Return (X, Y) of the center of cell containing provided text 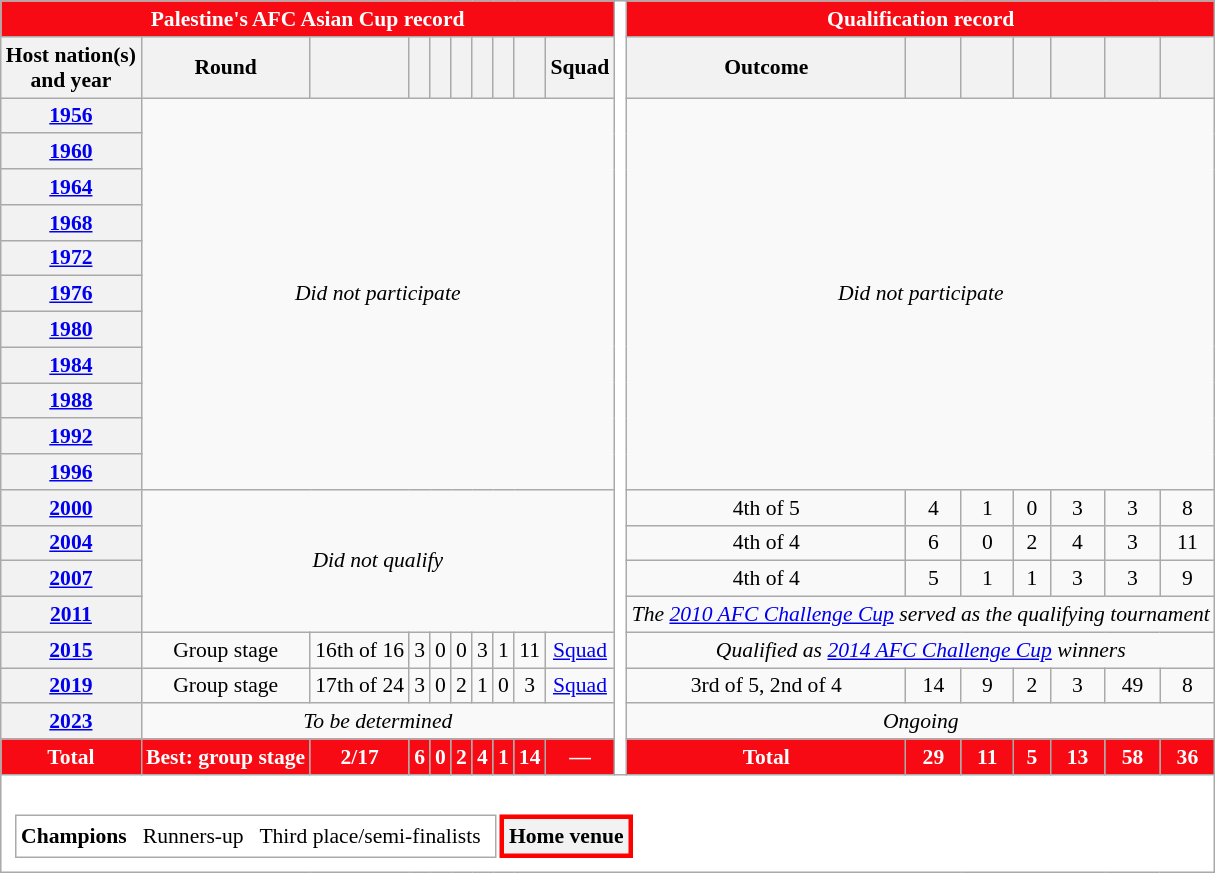
1968 (71, 223)
2023 (71, 722)
Champions Runners-up Third place/semi-finalists Home venue (608, 824)
Outcome (766, 68)
1976 (71, 294)
Home venue (566, 836)
49 (1132, 686)
Qualified as 2014 AFC Challenge Cup winners (921, 650)
2000 (71, 508)
1996 (71, 472)
— (580, 757)
16th of 16 (360, 650)
1992 (71, 437)
2015 (71, 650)
Qualification record (921, 19)
Did not qualify (378, 561)
Ongoing (921, 722)
Host nation(s)and year (71, 68)
29 (934, 757)
Best: group stage (226, 757)
To be determined (378, 722)
1964 (71, 187)
36 (1188, 757)
1960 (71, 152)
1980 (71, 330)
3rd of 5, 2nd of 4 (766, 686)
1956 (71, 116)
13 (1078, 757)
2019 (71, 686)
1988 (71, 401)
58 (1132, 757)
17th of 24 (360, 686)
The 2010 AFC Challenge Cup served as the qualifying tournament (921, 615)
Round (226, 68)
2004 (71, 543)
2011 (71, 615)
Palestine's AFC Asian Cup record (308, 19)
1984 (71, 365)
1972 (71, 258)
4th of 5 (766, 508)
2007 (71, 579)
Champions Runners-up Third place/semi-finalists (256, 836)
2/17 (360, 757)
